Provide the [x, y] coordinate of the cell's center where the given text is located.  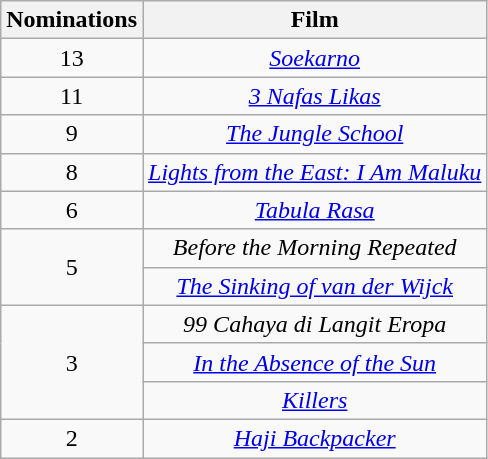
3 Nafas Likas [314, 96]
2 [72, 438]
99 Cahaya di Langit Eropa [314, 324]
3 [72, 362]
Nominations [72, 20]
Haji Backpacker [314, 438]
In the Absence of the Sun [314, 362]
8 [72, 172]
Film [314, 20]
5 [72, 267]
Before the Morning Repeated [314, 248]
Killers [314, 400]
Soekarno [314, 58]
Tabula Rasa [314, 210]
The Sinking of van der Wijck [314, 286]
11 [72, 96]
Lights from the East: I Am Maluku [314, 172]
13 [72, 58]
6 [72, 210]
9 [72, 134]
The Jungle School [314, 134]
